Output the [x, y] coordinate of the center of the cell containing the given text.  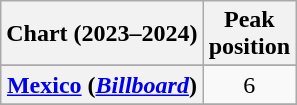
Mexico (Billboard) [102, 85]
Peakposition [249, 34]
Chart (2023–2024) [102, 34]
6 [249, 85]
